Search for the cell housing the specified text and yield its (x, y) center coordinate. 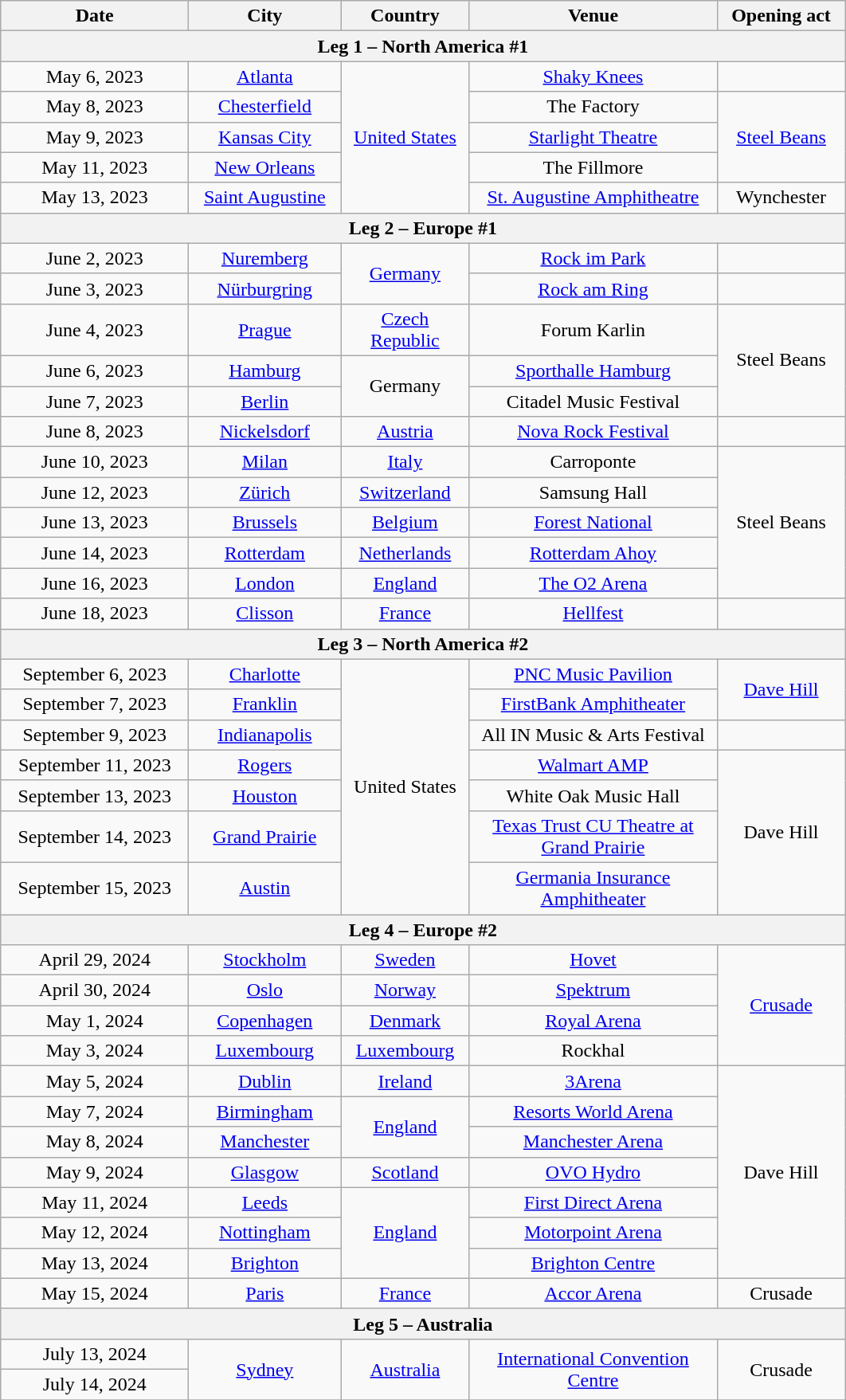
May 6, 2023 (95, 76)
Birmingham (264, 1112)
Carroponte (593, 462)
Accor Arena (593, 1293)
Sporthalle Hamburg (593, 371)
Atlanta (264, 76)
Sydney (264, 1369)
Berlin (264, 401)
Zürich (264, 492)
May 12, 2024 (95, 1233)
May 8, 2023 (95, 107)
May 5, 2024 (95, 1081)
Saint Augustine (264, 198)
3Arena (593, 1081)
Leg 3 – North America #2 (423, 644)
Australia (405, 1369)
The Fillmore (593, 167)
Shaky Knees (593, 76)
May 11, 2024 (95, 1202)
September 9, 2023 (95, 735)
Glasgow (264, 1172)
May 9, 2024 (95, 1172)
Indianapolis (264, 735)
Prague (264, 330)
Leeds (264, 1202)
All IN Music & Arts Festival (593, 735)
Milan (264, 462)
Venue (593, 16)
Manchester (264, 1142)
Walmart AMP (593, 765)
Brighton Centre (593, 1263)
Rotterdam (264, 553)
Germania Insurance Amphitheater (593, 888)
St. Augustine Amphitheatre (593, 198)
London (264, 583)
May 11, 2023 (95, 167)
Samsung Hall (593, 492)
Kansas City (264, 137)
June 18, 2023 (95, 614)
Stockholm (264, 960)
May 7, 2024 (95, 1112)
Denmark (405, 1021)
International Convention Centre (593, 1369)
Texas Trust CU Theatre at Grand Prairie (593, 837)
Nuremberg (264, 258)
June 3, 2023 (95, 288)
Forest National (593, 523)
Norway (405, 990)
Spektrum (593, 990)
Brussels (264, 523)
Nottingham (264, 1233)
City (264, 16)
Paris (264, 1293)
Leg 1 – North America #1 (423, 46)
Resorts World Arena (593, 1112)
Rockhal (593, 1051)
September 15, 2023 (95, 888)
Scotland (405, 1172)
Netherlands (405, 553)
May 13, 2024 (95, 1263)
The O2 Arena (593, 583)
May 9, 2023 (95, 137)
Belgium (405, 523)
Starlight Theatre (593, 137)
First Direct Arena (593, 1202)
Sweden (405, 960)
Motorpoint Arena (593, 1233)
May 3, 2024 (95, 1051)
June 14, 2023 (95, 553)
June 13, 2023 (95, 523)
September 7, 2023 (95, 704)
June 4, 2023 (95, 330)
Ireland (405, 1081)
May 8, 2024 (95, 1142)
Nürburgring (264, 288)
Chesterfield (264, 107)
Brighton (264, 1263)
New Orleans (264, 167)
September 13, 2023 (95, 795)
September 14, 2023 (95, 837)
June 10, 2023 (95, 462)
Switzerland (405, 492)
Citadel Music Festival (593, 401)
Austria (405, 432)
Charlotte (264, 674)
Hellfest (593, 614)
PNC Music Pavilion (593, 674)
May 15, 2024 (95, 1293)
Clisson (264, 614)
Rock am Ring (593, 288)
Dublin (264, 1081)
Italy (405, 462)
Wynchester (781, 198)
Nickelsdorf (264, 432)
Leg 4 – Europe #2 (423, 930)
Hamburg (264, 371)
June 2, 2023 (95, 258)
June 8, 2023 (95, 432)
September 11, 2023 (95, 765)
Leg 2 – Europe #1 (423, 228)
April 30, 2024 (95, 990)
Franklin (264, 704)
Manchester Arena (593, 1142)
OVO Hydro (593, 1172)
FirstBank Amphitheater (593, 704)
June 7, 2023 (95, 401)
Opening act (781, 16)
Oslo (264, 990)
May 13, 2023 (95, 198)
June 12, 2023 (95, 492)
September 6, 2023 (95, 674)
The Factory (593, 107)
June 6, 2023 (95, 371)
Copenhagen (264, 1021)
Forum Karlin (593, 330)
July 13, 2024 (95, 1354)
May 1, 2024 (95, 1021)
Hovet (593, 960)
Leg 5 – Australia (423, 1324)
Royal Arena (593, 1021)
April 29, 2024 (95, 960)
June 16, 2023 (95, 583)
July 14, 2024 (95, 1384)
Country (405, 16)
Rock im Park (593, 258)
Houston (264, 795)
Rogers (264, 765)
Rotterdam Ahoy (593, 553)
Czech Republic (405, 330)
Austin (264, 888)
Nova Rock Festival (593, 432)
Grand Prairie (264, 837)
White Oak Music Hall (593, 795)
Date (95, 16)
